Find where the given text appears and provide that cell's center as (X, Y) coordinate. 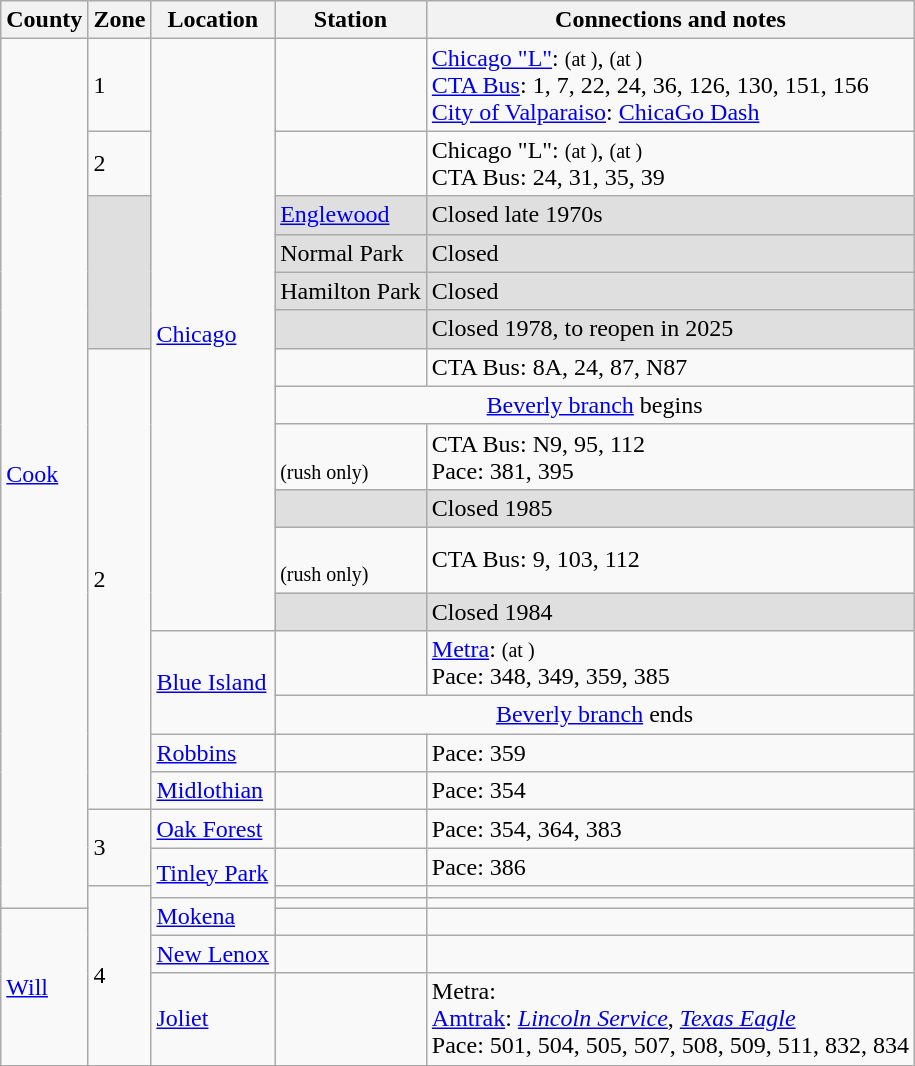
Robbins (213, 753)
Closed 1984 (670, 611)
Connections and notes (670, 20)
Blue Island (213, 682)
CTA Bus: 8A, 24, 87, N87 (670, 367)
Metra: Amtrak: Lincoln Service, Texas Eagle Pace: 501, 504, 505, 507, 508, 509, 511, 832, 834 (670, 1019)
Englewood (351, 215)
New Lenox (213, 954)
Location (213, 20)
Tinley Park (213, 872)
Chicago "L": (at ), (at ) CTA Bus: 1, 7, 22, 24, 36, 126, 130, 151, 156 City of Valparaiso: ChicaGo Dash (670, 85)
Pace: 354, 364, 383 (670, 829)
Beverly branch ends (595, 715)
Hamilton Park (351, 291)
Mokena (213, 916)
4 (120, 976)
Pace: 386 (670, 867)
Will (44, 986)
Metra: (at ) Pace: 348, 349, 359, 385 (670, 664)
Beverly branch begins (595, 405)
1 (120, 85)
Pace: 359 (670, 753)
Station (351, 20)
CTA Bus: N9, 95, 112 Pace: 381, 395 (670, 456)
Zone (120, 20)
Normal Park (351, 253)
Cook (44, 474)
CTA Bus: 9, 103, 112 (670, 560)
Chicago (213, 335)
County (44, 20)
Closed 1985 (670, 508)
Joliet (213, 1019)
3 (120, 848)
Pace: 354 (670, 791)
Chicago "L": (at ), (at ) CTA Bus: 24, 31, 35, 39 (670, 164)
Oak Forest (213, 829)
Closed late 1970s (670, 215)
Closed 1978, to reopen in 2025 (670, 329)
Midlothian (213, 791)
